Detect which cell encompasses the target text, then output its [X, Y] center coordinate. 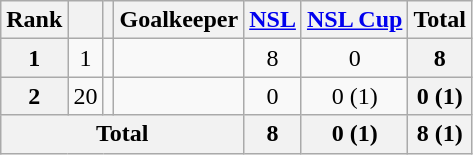
Rank [34, 20]
NSL [273, 20]
8 (1) [440, 134]
Goalkeeper [179, 20]
20 [86, 96]
2 [34, 96]
NSL Cup [354, 20]
